Locate the cell with the specified text and output its [X, Y] center coordinate. 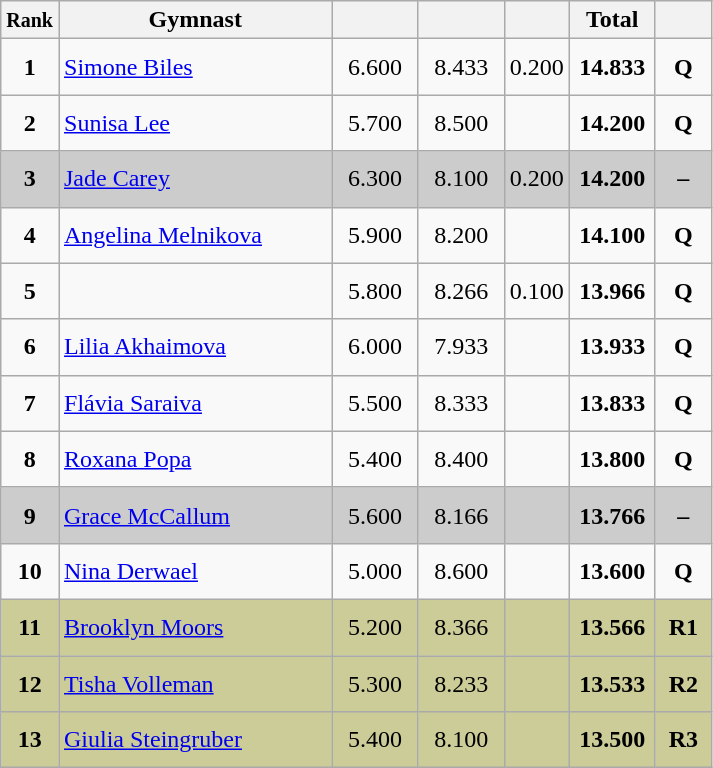
8.200 [461, 235]
Sunisa Lee [195, 123]
Rank [30, 20]
13.500 [612, 740]
Simone Biles [195, 67]
5.200 [375, 627]
Giulia Steingruber [195, 740]
7 [30, 403]
5.800 [375, 291]
8.600 [461, 571]
5 [30, 291]
5.700 [375, 123]
10 [30, 571]
3 [30, 179]
13.566 [612, 627]
5.300 [375, 684]
0.100 [536, 291]
13 [30, 740]
R3 [683, 740]
13.800 [612, 459]
5.500 [375, 403]
8.166 [461, 515]
R2 [683, 684]
Flávia Saraiva [195, 403]
8.233 [461, 684]
13.766 [612, 515]
13.533 [612, 684]
Brooklyn Moors [195, 627]
2 [30, 123]
13.933 [612, 347]
8.433 [461, 67]
9 [30, 515]
Nina Derwael [195, 571]
Gymnast [195, 20]
R1 [683, 627]
Lilia Akhaimova [195, 347]
11 [30, 627]
Jade Carey [195, 179]
13.833 [612, 403]
8.500 [461, 123]
8.333 [461, 403]
13.600 [612, 571]
6.000 [375, 347]
7.933 [461, 347]
5.000 [375, 571]
6.300 [375, 179]
8.366 [461, 627]
Tisha Volleman [195, 684]
8 [30, 459]
Total [612, 20]
13.966 [612, 291]
6 [30, 347]
14.833 [612, 67]
1 [30, 67]
5.900 [375, 235]
4 [30, 235]
5.600 [375, 515]
Grace McCallum [195, 515]
6.600 [375, 67]
Roxana Popa [195, 459]
14.100 [612, 235]
Angelina Melnikova [195, 235]
8.400 [461, 459]
12 [30, 684]
8.266 [461, 291]
